Provide the (X, Y) coordinate of the cell's center where the given text is located.  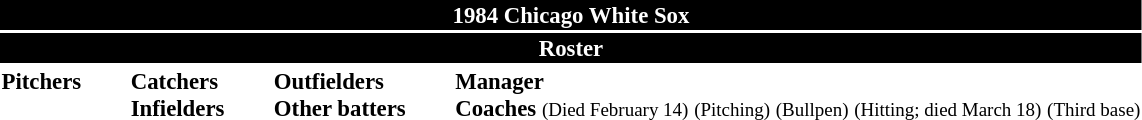
Roster (571, 48)
1984 Chicago White Sox (571, 15)
